Capture the cell that displays the provided text and extract its (X, Y) central coordinate. 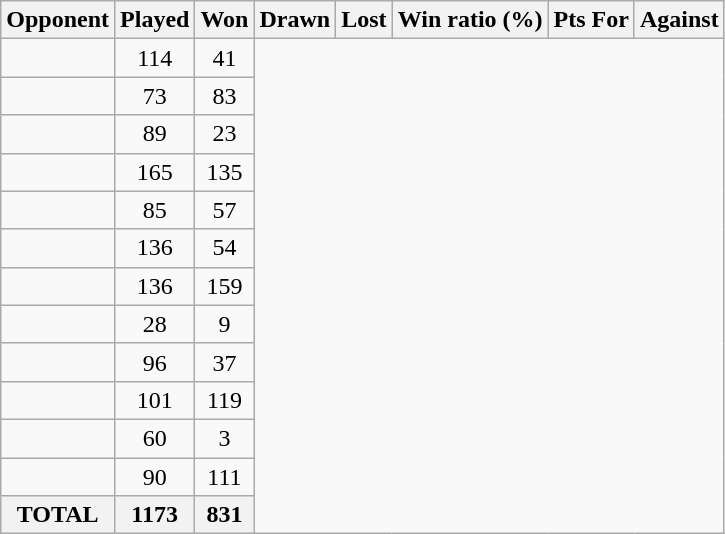
Drawn (295, 20)
57 (224, 210)
831 (224, 515)
1173 (155, 515)
Lost (364, 20)
119 (224, 400)
54 (224, 248)
111 (224, 477)
Played (155, 20)
85 (155, 210)
73 (155, 96)
89 (155, 134)
TOTAL (58, 515)
83 (224, 96)
165 (155, 172)
37 (224, 362)
3 (224, 438)
23 (224, 134)
28 (155, 324)
Pts For (591, 20)
60 (155, 438)
Opponent (58, 20)
Win ratio (%) (470, 20)
Against (679, 20)
101 (155, 400)
96 (155, 362)
135 (224, 172)
114 (155, 58)
90 (155, 477)
159 (224, 286)
Won (224, 20)
9 (224, 324)
41 (224, 58)
